Detect which cell encompasses the target text, then output its (x, y) center coordinate. 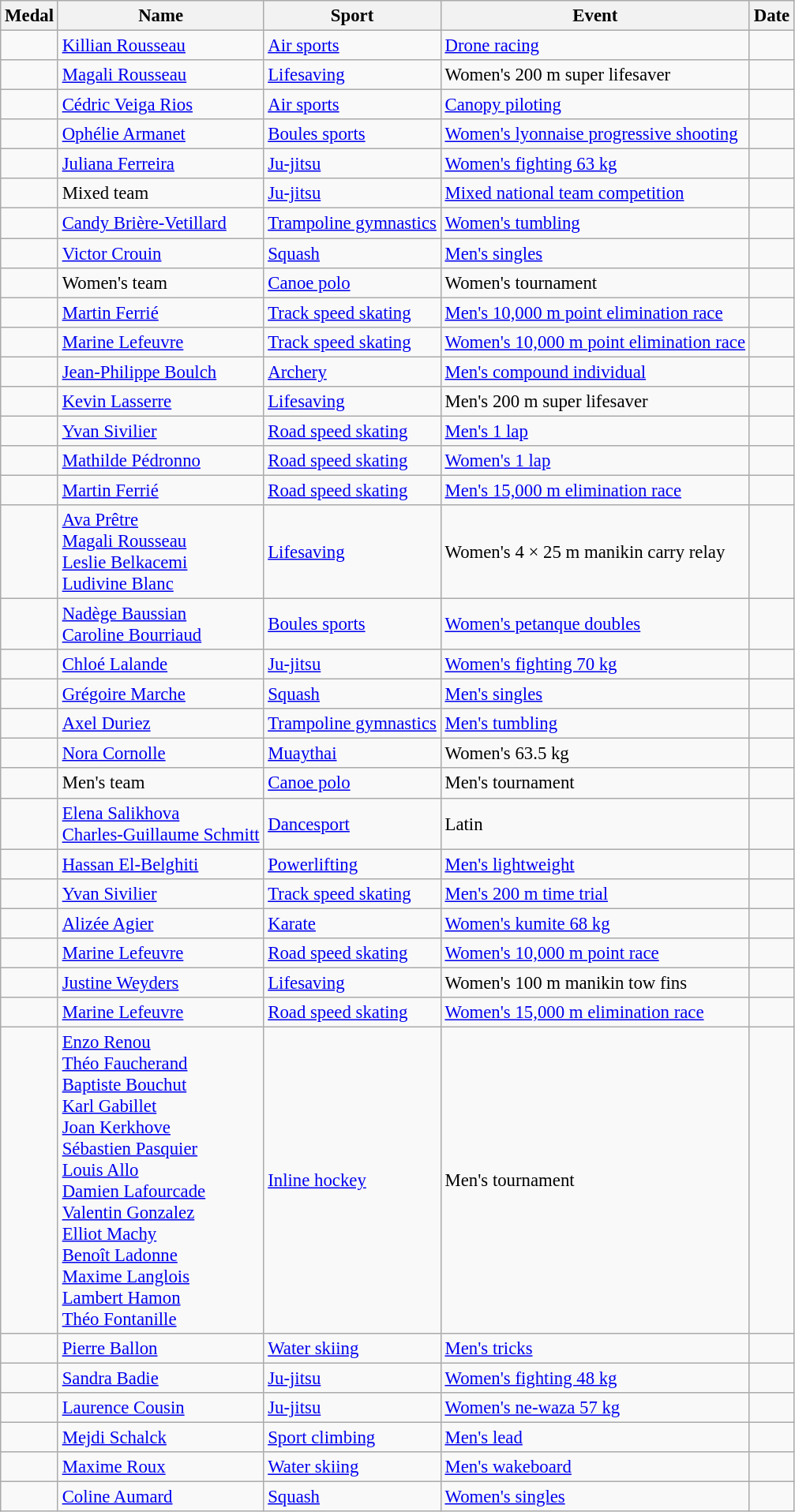
Nora Cornolle (161, 754)
Men's compound individual (595, 372)
Sport climbing (352, 1438)
Mejdi Schalck (161, 1438)
Women's 63.5 kg (595, 754)
Women's 10,000 m point elimination race (595, 342)
Men's 15,000 m elimination race (595, 490)
Ava PrêtreMagali RousseauLeslie BelkacemiLudivine Blanc (161, 552)
Sport (352, 16)
Men's 200 m super lifesaver (595, 402)
Juliana Ferreira (161, 164)
Jean-Philippe Boulch (161, 372)
Coline Aumard (161, 1497)
Women's tournament (595, 283)
Women's fighting 48 kg (595, 1379)
Laurence Cousin (161, 1408)
Nadège BaussianCaroline Bourriaud (161, 625)
Men's team (161, 784)
Name (161, 16)
Mathilde Pédronno (161, 461)
Alizée Agier (161, 923)
Date (771, 16)
Women's team (161, 283)
Grégoire Marche (161, 694)
Killian Rousseau (161, 46)
Men's lightweight (595, 864)
Muaythai (352, 754)
Medal (30, 16)
Men's 10,000 m point elimination race (595, 313)
Women's ne-waza 57 kg (595, 1408)
Women's tumbling (595, 223)
Women's lyonnaise progressive shooting (595, 134)
Canopy piloting (595, 105)
Women's 10,000 m point race (595, 953)
Women's 15,000 m elimination race (595, 1012)
Women's 4 × 25 m manikin carry relay (595, 552)
Men's lead (595, 1438)
Karate (352, 923)
Men's tricks (595, 1349)
Inline hockey (352, 1181)
Mixed national team competition (595, 193)
Event (595, 16)
Women's 200 m super lifesaver (595, 75)
Powerlifting (352, 864)
Victor Crouin (161, 253)
Maxime Roux (161, 1467)
Women's fighting 63 kg (595, 164)
Archery (352, 372)
Women's 100 m manikin tow fins (595, 982)
Chloé Lalande (161, 664)
Elena SalikhovaCharles-Guillaume Schmitt (161, 824)
Dancesport (352, 824)
Ophélie Armanet (161, 134)
Women's petanque doubles (595, 625)
Men's 1 lap (595, 431)
Hassan El-Belghiti (161, 864)
Kevin Lasserre (161, 402)
Drone racing (595, 46)
Mixed team (161, 193)
Women's 1 lap (595, 461)
Women's kumite 68 kg (595, 923)
Candy Brière-Vetillard (161, 223)
Women's singles (595, 1497)
Latin (595, 824)
Men's 200 m time trial (595, 893)
Women's fighting 70 kg (595, 664)
Cédric Veiga Rios (161, 105)
Men's wakeboard (595, 1467)
Magali Rousseau (161, 75)
Justine Weyders (161, 982)
Men's tumbling (595, 724)
Pierre Ballon (161, 1349)
Axel Duriez (161, 724)
Sandra Badie (161, 1379)
